Extract the [X, Y] coordinate from the center of the cell holding the provided text.  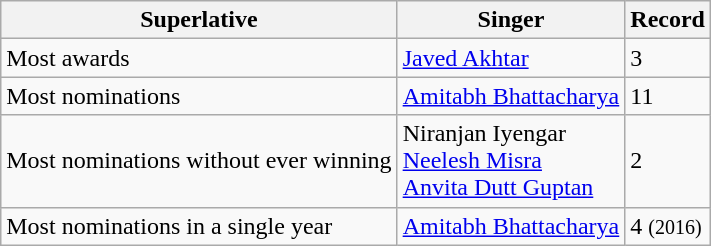
3 [668, 58]
Singer [511, 20]
11 [668, 96]
Most nominations in a single year [199, 226]
4 (2016) [668, 226]
Most nominations [199, 96]
Javed Akhtar [511, 58]
Most nominations without ever winning [199, 161]
2 [668, 161]
Niranjan IyengarNeelesh MisraAnvita Dutt Guptan [511, 161]
Record [668, 20]
Superlative [199, 20]
Most awards [199, 58]
